Identify which cell holds the provided text, then report its [X, Y] central coordinate. 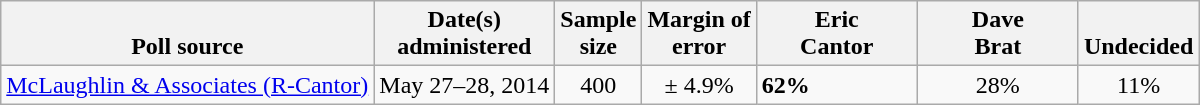
28% [998, 85]
Poll source [188, 34]
May 27–28, 2014 [464, 85]
McLaughlin & Associates (R-Cantor) [188, 85]
± 4.9% [699, 85]
Margin oferror [699, 34]
400 [598, 85]
Date(s)administered [464, 34]
62% [836, 85]
EricCantor [836, 34]
Samplesize [598, 34]
Undecided [1138, 34]
DaveBrat [998, 34]
11% [1138, 85]
